Locate the cell with the specified text and output its (X, Y) center coordinate. 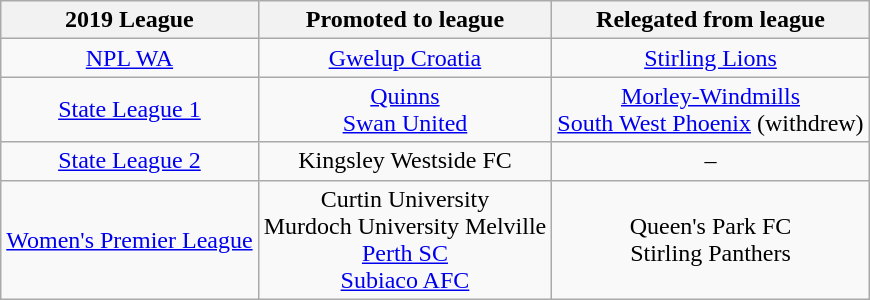
Promoted to league (405, 20)
Queen's Park FCStirling Panthers (710, 240)
Kingsley Westside FC (405, 161)
– (710, 161)
Gwelup Croatia (405, 58)
Relegated from league (710, 20)
Morley-WindmillsSouth West Phoenix (withdrew) (710, 110)
NPL WA (130, 58)
State League 1 (130, 110)
Women's Premier League (130, 240)
Stirling Lions (710, 58)
QuinnsSwan United (405, 110)
2019 League (130, 20)
Curtin UniversityMurdoch University MelvillePerth SCSubiaco AFC (405, 240)
State League 2 (130, 161)
